Detect which cell encompasses the target text, then output its (x, y) center coordinate. 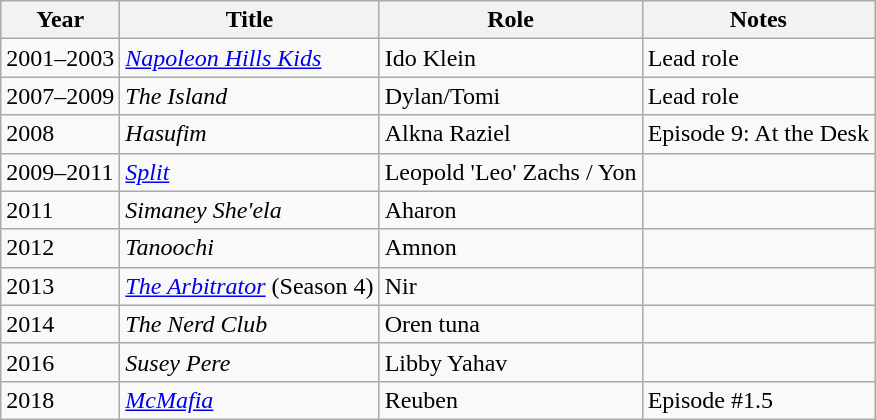
2018 (60, 400)
Episode #1.5 (758, 400)
Alkna Raziel (510, 134)
Episode 9: At the Desk (758, 134)
The Island (250, 96)
Year (60, 20)
2013 (60, 286)
2008 (60, 134)
2011 (60, 210)
Oren tuna (510, 324)
Aharon (510, 210)
Role (510, 20)
Split (250, 172)
Dylan/Tomi (510, 96)
McMafia (250, 400)
Amnon (510, 248)
Ido Klein (510, 58)
Reuben (510, 400)
The Nerd Club (250, 324)
Napoleon Hills Kids (250, 58)
Title (250, 20)
2001–2003 (60, 58)
Libby Yahav (510, 362)
2009–2011 (60, 172)
2012 (60, 248)
Nir (510, 286)
Notes (758, 20)
Hasufim (250, 134)
Tanoochi (250, 248)
The Arbitrator (Season 4) (250, 286)
2016 (60, 362)
2014 (60, 324)
Simaney She'ela (250, 210)
Susey Pere (250, 362)
2007–2009 (60, 96)
Leopold 'Leo' Zachs / Yon (510, 172)
